Determine the (X, Y) coordinate at the center of the cell enclosing the given text.  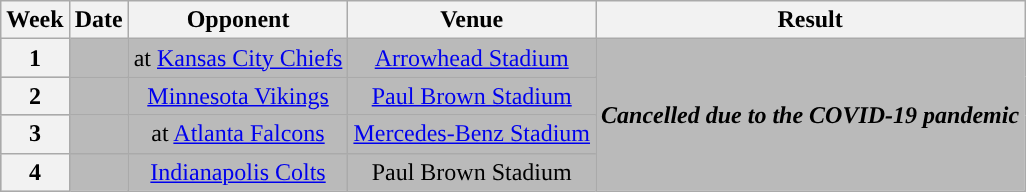
Opponent (238, 20)
Venue (472, 20)
at Atlanta Falcons (238, 134)
1 (35, 58)
Cancelled due to the COVID-19 pandemic (810, 115)
3 (35, 134)
at Kansas City Chiefs (238, 58)
4 (35, 172)
Result (810, 20)
Week (35, 20)
Minnesota Vikings (238, 96)
2 (35, 96)
Mercedes-Benz Stadium (472, 134)
Indianapolis Colts (238, 172)
Arrowhead Stadium (472, 58)
Date (98, 20)
